Scan for the cell matching the given text and deliver its [x, y] coordinate at center. 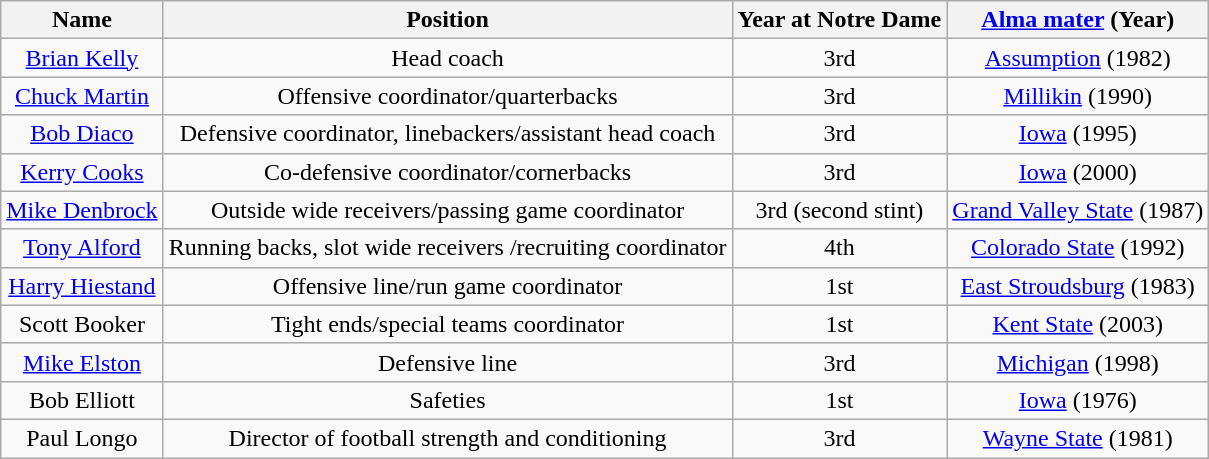
Offensive line/run game coordinator [448, 286]
Year at Notre Dame [840, 20]
Paul Longo [82, 438]
Tight ends/special teams coordinator [448, 324]
Chuck Martin [82, 96]
Iowa (1995) [1078, 134]
4th [840, 248]
Colorado State (1992) [1078, 248]
Director of football strength and conditioning [448, 438]
Tony Alford [82, 248]
Grand Valley State (1987) [1078, 210]
Running backs, slot wide receivers /recruiting coordinator [448, 248]
Outside wide receivers/passing game coordinator [448, 210]
Kerry Cooks [82, 172]
Mike Elston [82, 362]
Bob Elliott [82, 400]
3rd (second stint) [840, 210]
Iowa (1976) [1078, 400]
Head coach [448, 58]
Millikin (1990) [1078, 96]
Defensive line [448, 362]
Kent State (2003) [1078, 324]
Alma mater (Year) [1078, 20]
Iowa (2000) [1078, 172]
Wayne State (1981) [1078, 438]
Michigan (1998) [1078, 362]
Name [82, 20]
Safeties [448, 400]
Offensive coordinator/quarterbacks [448, 96]
Co-defensive coordinator/cornerbacks [448, 172]
Assumption (1982) [1078, 58]
Position [448, 20]
Mike Denbrock [82, 210]
Defensive coordinator, linebackers/assistant head coach [448, 134]
East Stroudsburg (1983) [1078, 286]
Brian Kelly [82, 58]
Harry Hiestand [82, 286]
Scott Booker [82, 324]
Bob Diaco [82, 134]
